Locate the cell with the specified text and output its (x, y) center coordinate. 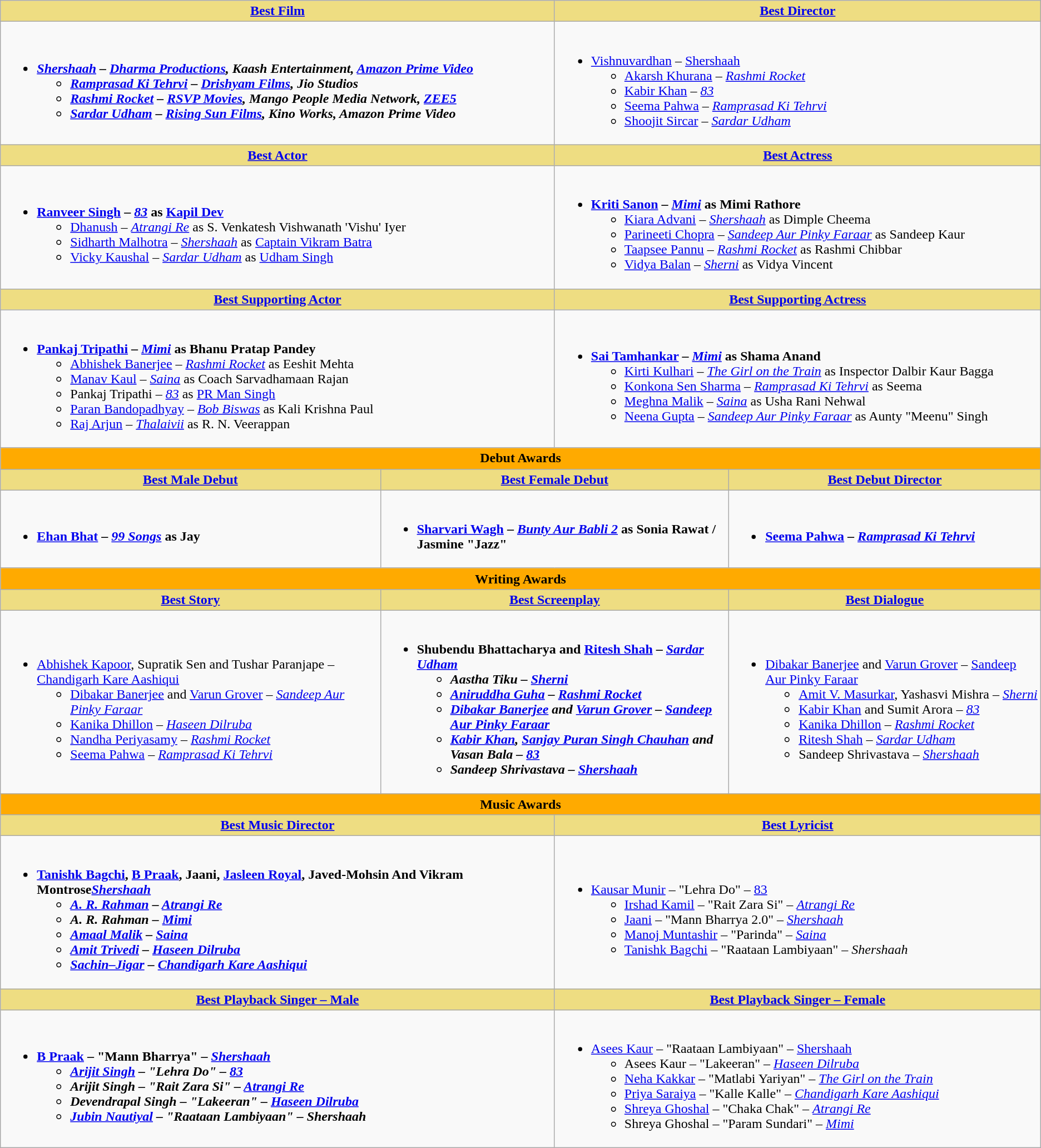
Best Film (278, 11)
Music Awards (520, 804)
Best Male Debut (190, 479)
Vishnuvardhan – ShershaahAkarsh Khurana – Rashmi RocketKabir Khan – 83Seema Pahwa – Ramprasad Ki TehrviShoojit Sircar – Sardar Udham (797, 83)
Best Lyricist (797, 825)
Writing Awards (520, 578)
Seema Pahwa – Ramprasad Ki Tehrvi (885, 529)
Best Debut Director (885, 479)
Best Supporting Actress (797, 299)
Best Actor (278, 155)
Best Playback Singer – Male (278, 999)
Best Dialogue (885, 600)
Best Screenplay (555, 600)
Best Female Debut (555, 479)
Best Director (797, 11)
Best Supporting Actor (278, 299)
Best Story (190, 600)
Debut Awards (520, 458)
Best Music Director (278, 825)
Sharvari Wagh – Bunty Aur Babli 2 as Sonia Rawat / Jasmine "Jazz" (555, 529)
Best Actress (797, 155)
Ehan Bhat – 99 Songs as Jay (190, 529)
Best Playback Singer – Female (797, 999)
